Pinpoint the cell where the given text exists, returning its (x, y) midpoint coordinate. 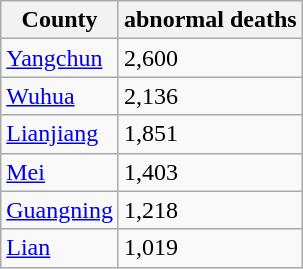
1,403 (210, 172)
abnormal deaths (210, 20)
1,218 (210, 210)
Lian (60, 248)
1,019 (210, 248)
1,851 (210, 134)
Mei (60, 172)
2,136 (210, 96)
Guangning (60, 210)
2,600 (210, 58)
Wuhua (60, 96)
Lianjiang (60, 134)
County (60, 20)
Yangchun (60, 58)
